For the text-containing cell, return its midpoint in [X, Y] coordinate format. 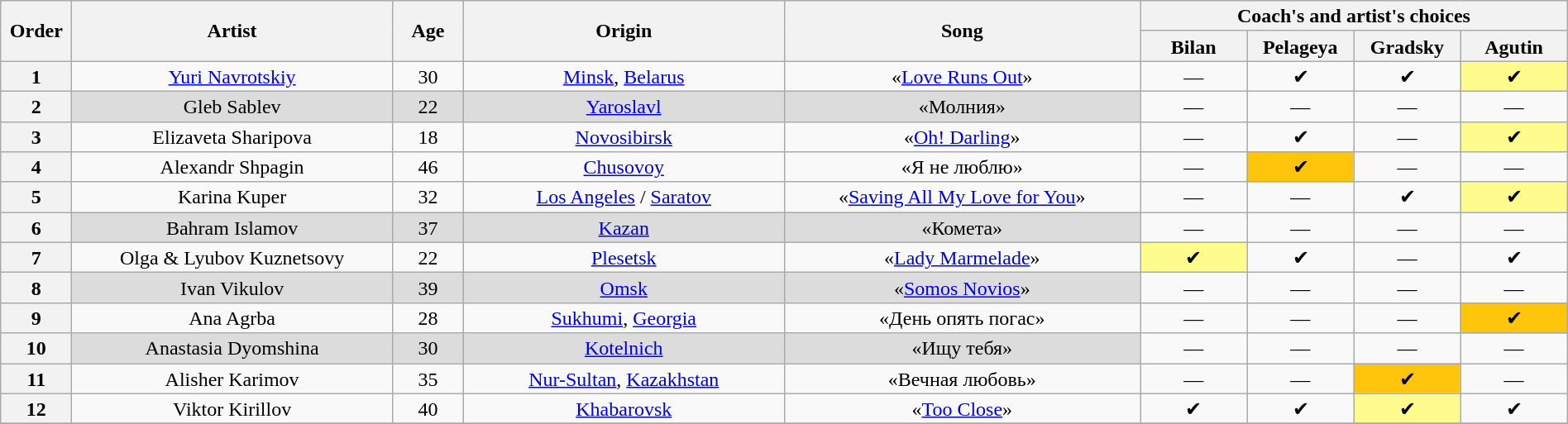
Agutin [1513, 46]
46 [428, 167]
Yuri Navrotskiy [232, 76]
32 [428, 197]
Karina Kuper [232, 197]
Bilan [1194, 46]
Song [963, 31]
Sukhumi, Georgia [624, 317]
3 [36, 137]
2 [36, 106]
«Молния» [963, 106]
Anastasia Dyomshina [232, 349]
Kotelnich [624, 349]
6 [36, 228]
7 [36, 258]
35 [428, 379]
«Вечная любовь» [963, 379]
Gradsky [1408, 46]
5 [36, 197]
«Love Runs Out» [963, 76]
10 [36, 349]
4 [36, 167]
Khabarovsk [624, 408]
«Я не люблю» [963, 167]
Order [36, 31]
Yaroslavl [624, 106]
18 [428, 137]
Olga & Lyubov Kuznetsovy [232, 258]
Los Angeles / Saratov [624, 197]
Alisher Karimov [232, 379]
8 [36, 288]
«Ищу тебя» [963, 349]
Kazan [624, 228]
37 [428, 228]
Pelageya [1300, 46]
28 [428, 317]
Novosibirsk [624, 137]
11 [36, 379]
Omsk [624, 288]
Coach's and artist's choices [1355, 17]
Chusovoy [624, 167]
Nur-Sultan, Kazakhstan [624, 379]
«Oh! Darling» [963, 137]
9 [36, 317]
«Saving All My Love for You» [963, 197]
Ivan Vikulov [232, 288]
«Too Close» [963, 408]
Origin [624, 31]
12 [36, 408]
Viktor Kirillov [232, 408]
Bahram Islamov [232, 228]
Elizaveta Sharipova [232, 137]
40 [428, 408]
«День опять погас» [963, 317]
Gleb Sablev [232, 106]
39 [428, 288]
Artist [232, 31]
Alexandr Shpagin [232, 167]
«Somos Novios» [963, 288]
Age [428, 31]
«Комета» [963, 228]
Ana Agrba [232, 317]
1 [36, 76]
«Lady Marmelade» [963, 258]
Plesetsk [624, 258]
Minsk, Belarus [624, 76]
